Search for the cell housing the specified text and yield its (x, y) center coordinate. 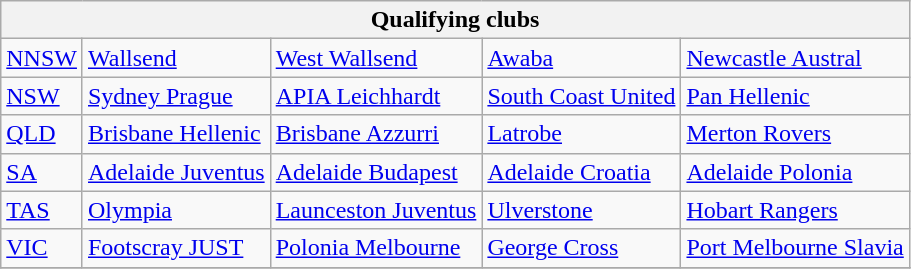
Adelaide Juventus (176, 172)
NNSW (42, 58)
Awaba (582, 58)
VIC (42, 248)
Adelaide Budapest (376, 172)
Brisbane Hellenic (176, 134)
Olympia (176, 210)
George Cross (582, 248)
Latrobe (582, 134)
Port Melbourne Slavia (795, 248)
NSW (42, 96)
South Coast United (582, 96)
APIA Leichhardt (376, 96)
Merton Rovers (795, 134)
SA (42, 172)
West Wallsend (376, 58)
Hobart Rangers (795, 210)
Adelaide Polonia (795, 172)
Brisbane Azzurri (376, 134)
Newcastle Austral (795, 58)
Sydney Prague (176, 96)
Qualifying clubs (456, 20)
Wallsend (176, 58)
Footscray JUST (176, 248)
Ulverstone (582, 210)
Polonia Melbourne (376, 248)
Launceston Juventus (376, 210)
Adelaide Croatia (582, 172)
Pan Hellenic (795, 96)
TAS (42, 210)
QLD (42, 134)
